Output the (X, Y) coordinate of the center of the cell containing the given text.  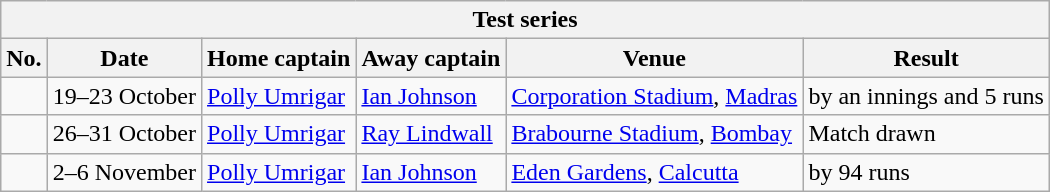
26–31 October (124, 134)
by 94 runs (926, 172)
Brabourne Stadium, Bombay (654, 134)
by an innings and 5 runs (926, 96)
Venue (654, 58)
Ray Lindwall (431, 134)
Date (124, 58)
Result (926, 58)
Corporation Stadium, Madras (654, 96)
Test series (525, 20)
Home captain (279, 58)
19–23 October (124, 96)
2–6 November (124, 172)
Match drawn (926, 134)
Away captain (431, 58)
No. (24, 58)
Eden Gardens, Calcutta (654, 172)
